Return (X, Y) of the center of cell containing provided text 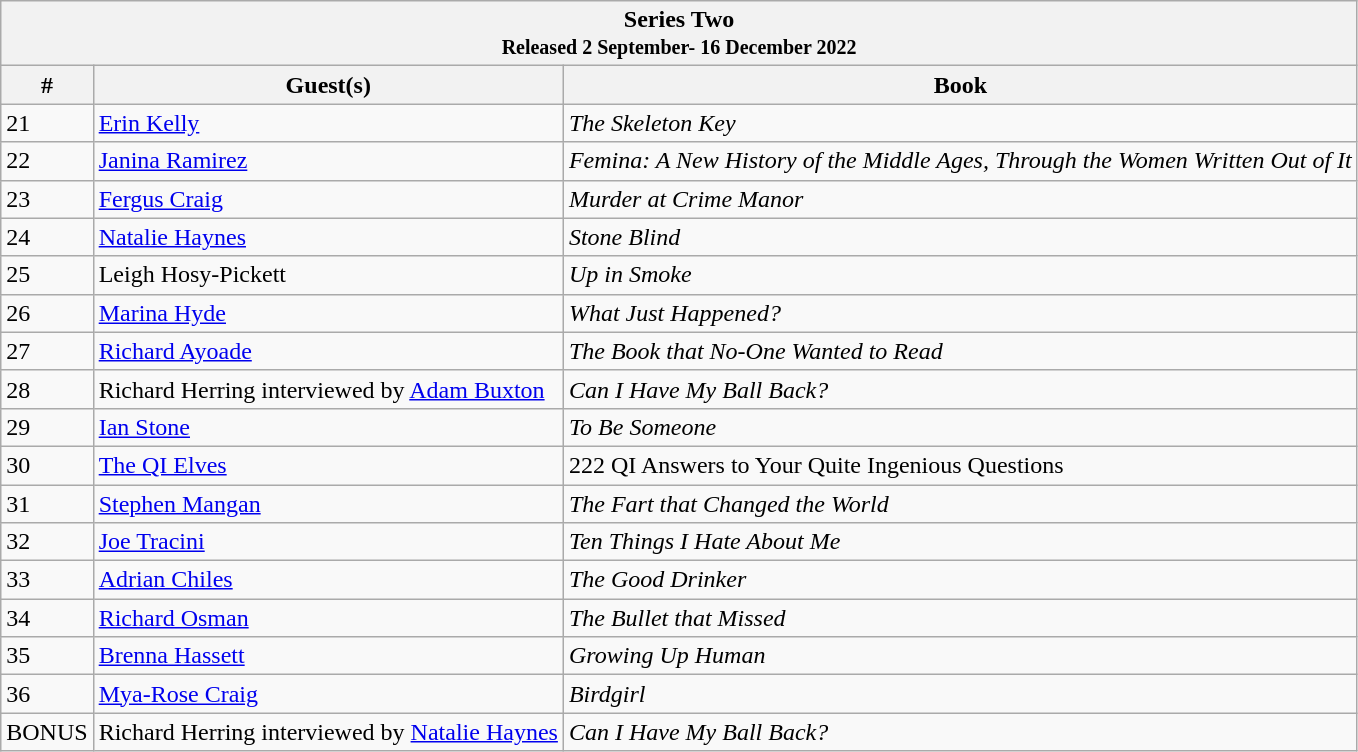
Ten Things I Hate About Me (960, 542)
Guest(s) (328, 85)
The Book that No-One Wanted to Read (960, 351)
35 (47, 656)
27 (47, 351)
The Bullet that Missed (960, 618)
Marina Hyde (328, 313)
Joe Tracini (328, 542)
The Skeleton Key (960, 123)
Brenna Hassett (328, 656)
222 QI Answers to Your Quite Ingenious Questions (960, 465)
Birdgirl (960, 694)
Richard Ayoade (328, 351)
Fergus Craig (328, 199)
Richard Osman (328, 618)
To Be Someone (960, 427)
29 (47, 427)
Book (960, 85)
36 (47, 694)
Richard Herring interviewed by Natalie Haynes (328, 732)
The QI Elves (328, 465)
Femina: A New History of the Middle Ages, Through the Women Written Out of It (960, 161)
34 (47, 618)
The Fart that Changed the World (960, 503)
Stone Blind (960, 237)
Janina Ramirez (328, 161)
30 (47, 465)
31 (47, 503)
# (47, 85)
28 (47, 389)
Richard Herring interviewed by Adam Buxton (328, 389)
Mya-Rose Craig (328, 694)
Leigh Hosy-Pickett (328, 275)
Ian Stone (328, 427)
Growing Up Human (960, 656)
Natalie Haynes (328, 237)
32 (47, 542)
25 (47, 275)
26 (47, 313)
24 (47, 237)
Up in Smoke (960, 275)
Murder at Crime Manor (960, 199)
BONUS (47, 732)
Erin Kelly (328, 123)
33 (47, 580)
Series TwoReleased 2 September- 16 December 2022 (680, 34)
Stephen Mangan (328, 503)
The Good Drinker (960, 580)
Adrian Chiles (328, 580)
21 (47, 123)
23 (47, 199)
What Just Happened? (960, 313)
22 (47, 161)
